Return the (x, y) coordinate for the center point of the cell that contains the specified text.  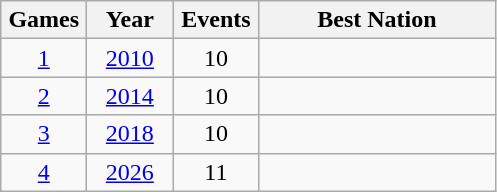
Games (44, 20)
4 (44, 172)
2010 (130, 58)
2014 (130, 96)
Year (130, 20)
2 (44, 96)
3 (44, 134)
1 (44, 58)
Best Nation (377, 20)
2018 (130, 134)
2026 (130, 172)
11 (216, 172)
Events (216, 20)
